Locate the cell with the specified text and output its [X, Y] center coordinate. 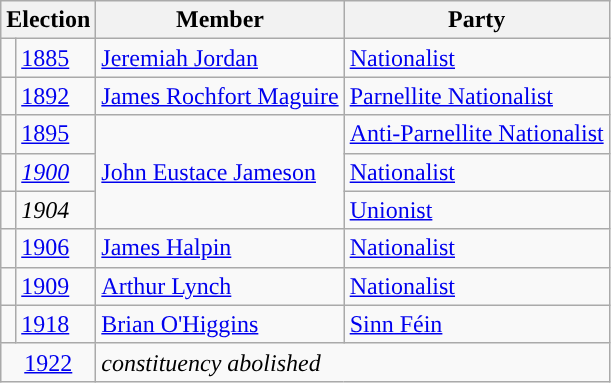
Arthur Lynch [220, 286]
1906 [56, 248]
Sinn Féin [476, 324]
Election [48, 20]
Brian O'Higgins [220, 324]
1904 [56, 210]
Unionist [476, 210]
1918 [56, 324]
Anti-Parnellite Nationalist [476, 134]
Parnellite Nationalist [476, 96]
Jeremiah Jordan [220, 58]
John Eustace Jameson [220, 172]
1909 [56, 286]
1922 [48, 362]
1885 [56, 58]
1900 [56, 172]
1895 [56, 134]
James Rochfort Maguire [220, 96]
1892 [56, 96]
James Halpin [220, 248]
Member [220, 20]
Party [476, 20]
constituency abolished [352, 362]
